Determine the [X, Y] coordinate at the center of the cell enclosing the given text.  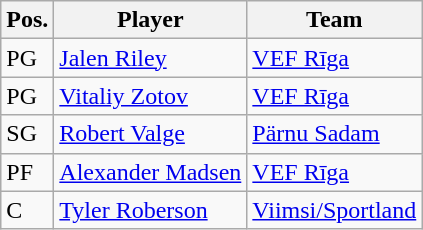
Team [334, 20]
Vitaliy Zotov [150, 96]
Player [150, 20]
C [28, 210]
Viimsi/Sportland [334, 210]
Pärnu Sadam [334, 134]
Pos. [28, 20]
Robert Valge [150, 134]
PF [28, 172]
Tyler Roberson [150, 210]
Alexander Madsen [150, 172]
Jalen Riley [150, 58]
SG [28, 134]
